Search for the cell housing the specified text and yield its (X, Y) center coordinate. 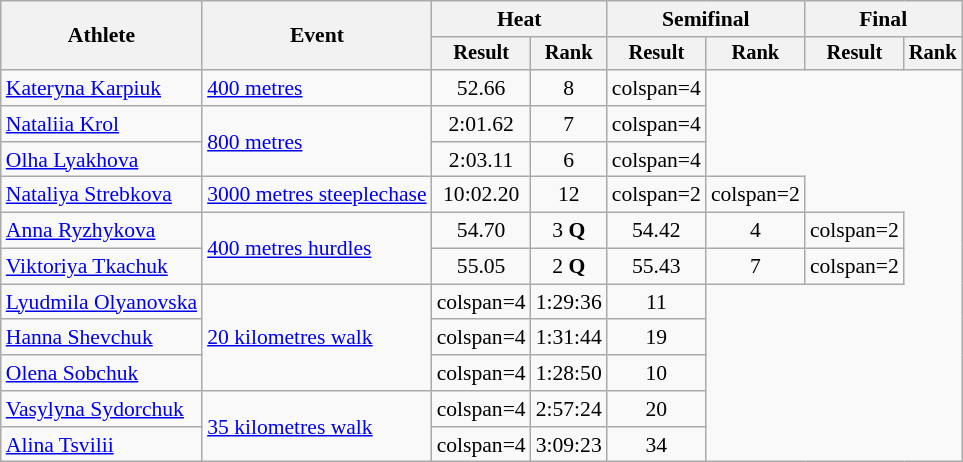
Nataliia Krol (102, 124)
Kateryna Karpiuk (102, 88)
Event (317, 36)
400 metres hurdles (317, 248)
10:02.20 (482, 195)
Viktoriya Tkachuk (102, 267)
54.42 (656, 231)
800 metres (317, 142)
400 metres (317, 88)
Heat (520, 19)
6 (569, 160)
2:03.11 (482, 160)
2:01.62 (482, 124)
55.05 (482, 267)
4 (756, 231)
2 Q (569, 267)
2:57:24 (569, 409)
52.66 (482, 88)
1:28:50 (569, 373)
Lyudmila Olyanovska (102, 302)
35 kilometres walk (317, 426)
Olena Sobchuk (102, 373)
Anna Ryzhykova (102, 231)
20 (656, 409)
3 Q (569, 231)
Athlete (102, 36)
Olha Lyakhova (102, 160)
19 (656, 338)
1:29:36 (569, 302)
20 kilometres walk (317, 338)
Semifinal (706, 19)
Vasylyna Sydorchuk (102, 409)
10 (656, 373)
54.70 (482, 231)
3000 metres steeplechase (317, 195)
Final (884, 19)
Hanna Shevchuk (102, 338)
11 (656, 302)
1:31:44 (569, 338)
12 (569, 195)
8 (569, 88)
55.43 (656, 267)
Nataliya Strebkova (102, 195)
